Output the [X, Y] coordinate of the center of the cell containing the given text.  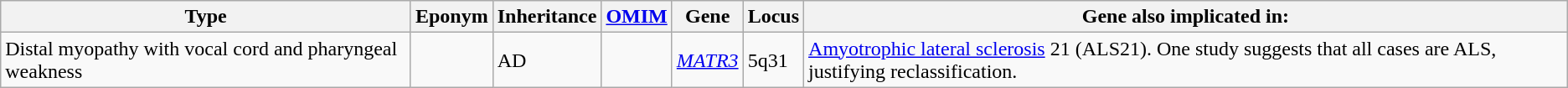
OMIM [637, 17]
Eponym [451, 17]
5q31 [773, 60]
Distal myopathy with vocal cord and pharyngeal weakness [206, 60]
Type [206, 17]
Amyotrophic lateral sclerosis 21 (ALS21). One study suggests that all cases are ALS, justifying reclassification. [1186, 60]
Gene [707, 17]
Gene also implicated in: [1186, 17]
MATR3 [707, 60]
AD [547, 60]
Locus [773, 17]
Inheritance [547, 17]
